Pinpoint the cell where the given text exists, returning its (X, Y) midpoint coordinate. 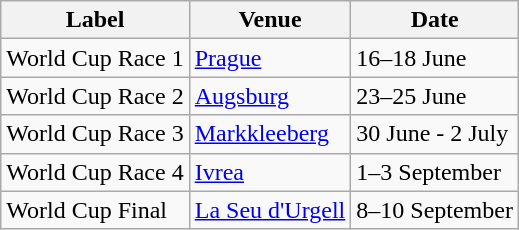
8–10 September (435, 210)
Venue (270, 20)
World Cup Final (95, 210)
30 June - 2 July (435, 134)
La Seu d'Urgell (270, 210)
Date (435, 20)
23–25 June (435, 96)
Label (95, 20)
World Cup Race 4 (95, 172)
World Cup Race 2 (95, 96)
Ivrea (270, 172)
Augsburg (270, 96)
Prague (270, 58)
World Cup Race 3 (95, 134)
World Cup Race 1 (95, 58)
1–3 September (435, 172)
16–18 June (435, 58)
Markkleeberg (270, 134)
